Scan for the cell matching the given text and deliver its (X, Y) coordinate at center. 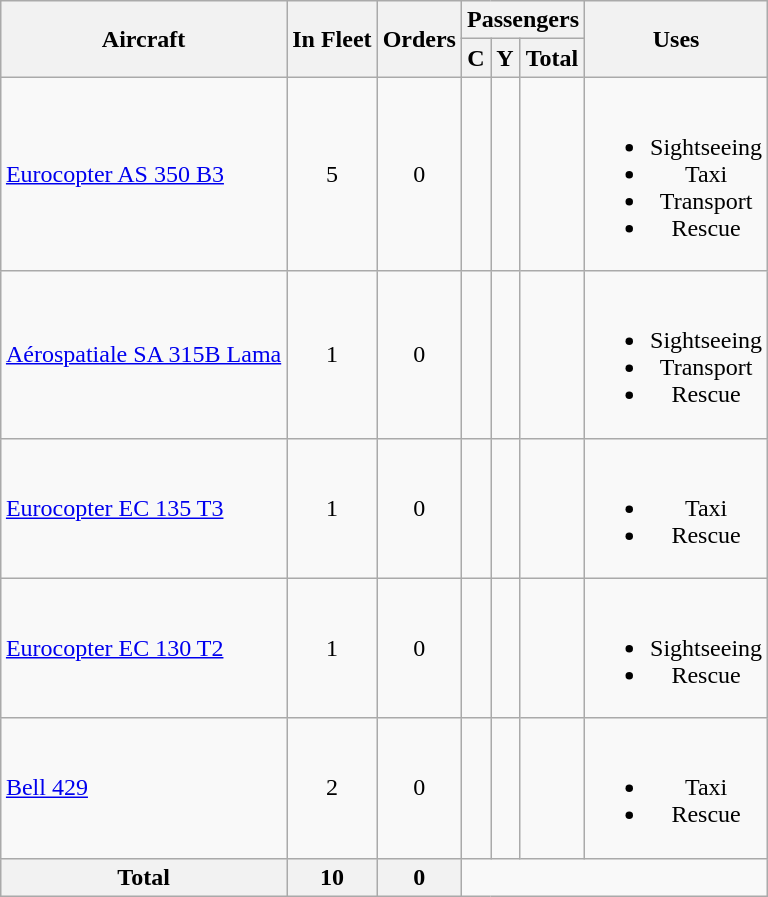
In Fleet (332, 39)
C (476, 58)
Aircraft (143, 39)
SightseeingRescue (676, 648)
Uses (676, 39)
SightseeingTaxiTransportRescue (676, 174)
Bell 429 (143, 788)
2 (332, 788)
Aérospatiale SA 315B Lama (143, 354)
Y (506, 58)
10 (332, 877)
Eurocopter AS 350 B3 (143, 174)
Eurocopter EC 135 T3 (143, 508)
SightseeingTransportRescue (676, 354)
5 (332, 174)
Orders (419, 39)
Eurocopter EC 130 T2 (143, 648)
Passengers (522, 20)
